Provide the (X, Y) coordinate of the cell's center where the given text is located.  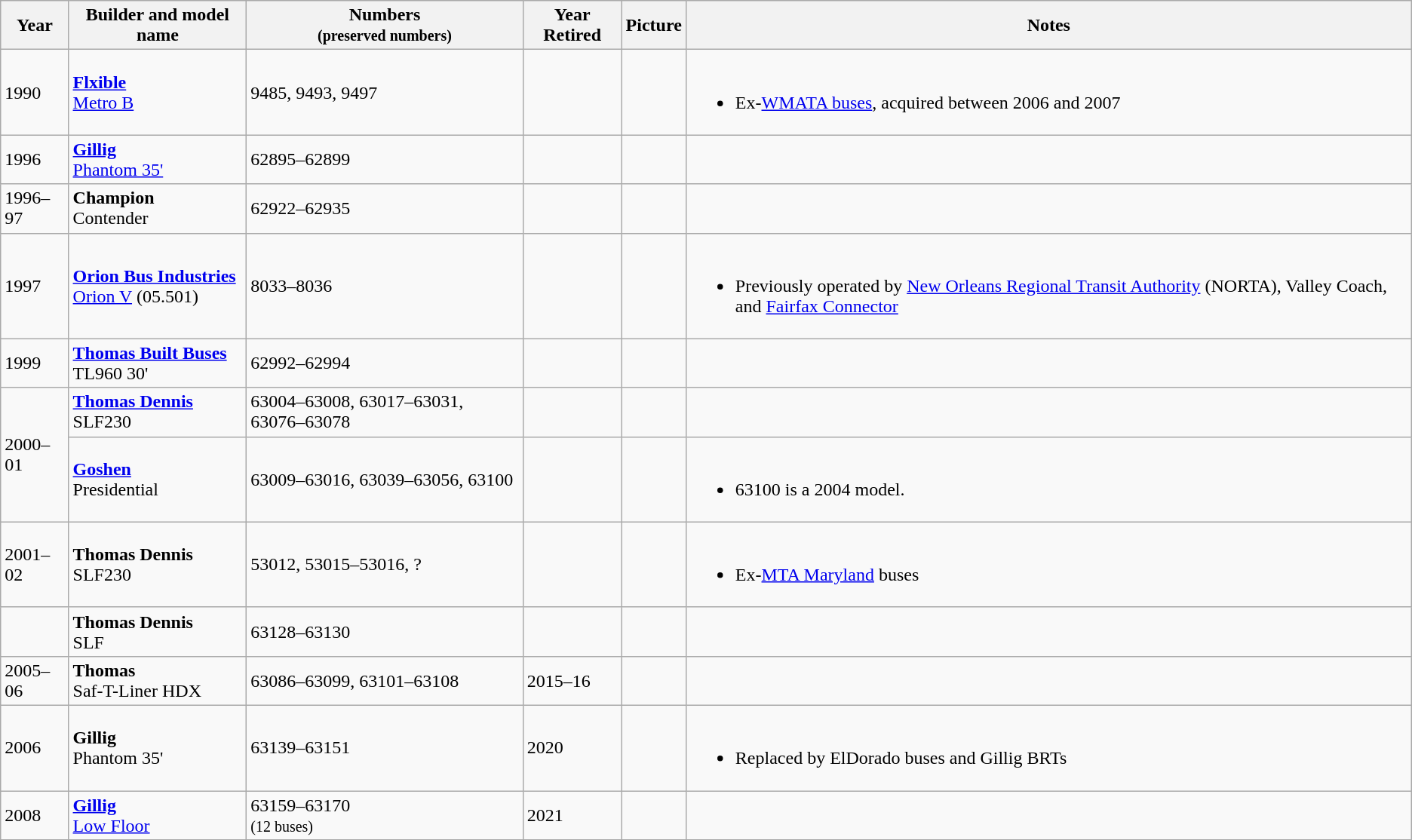
Thomas DennisSLF (158, 632)
Year (35, 26)
2020 (572, 748)
53012, 53015–53016, ? (385, 564)
Thomas Built BusesTL960 30' (158, 363)
Notes (1048, 26)
62992–62994 (385, 363)
2021 (572, 814)
63159–63170(12 buses) (385, 814)
Replaced by ElDorado buses and Gillig BRTs (1048, 748)
Builder and model name (158, 26)
GilligLow Floor (158, 814)
Orion Bus IndustriesOrion V (05.501) (158, 286)
2015–16 (572, 680)
1997 (35, 286)
2006 (35, 748)
2005–06 (35, 680)
2001–02 (35, 564)
Flxible Metro B (158, 92)
63009–63016, 63039–63056, 63100 (385, 480)
Previously operated by New Orleans Regional Transit Authority (NORTA), Valley Coach, and Fairfax Connector (1048, 286)
2000–01 (35, 455)
Numbers(preserved numbers) (385, 26)
63100 is a 2004 model. (1048, 480)
1990 (35, 92)
1996 (35, 160)
8033–8036 (385, 286)
1996–97 (35, 208)
Picture (653, 26)
Ex-WMATA buses, acquired between 2006 and 2007 (1048, 92)
63004–63008, 63017–63031, 63076–63078 (385, 412)
62895–62899 (385, 160)
63128–63130 (385, 632)
63139–63151 (385, 748)
1999 (35, 363)
Ex-MTA Maryland buses (1048, 564)
ThomasSaf-T-Liner HDX (158, 680)
GoshenPresidential (158, 480)
Year Retired (572, 26)
62922–62935 (385, 208)
ChampionContender (158, 208)
2008 (35, 814)
63086–63099, 63101–63108 (385, 680)
9485, 9493, 9497 (385, 92)
